Locate the cell with the specified text and output its [x, y] center coordinate. 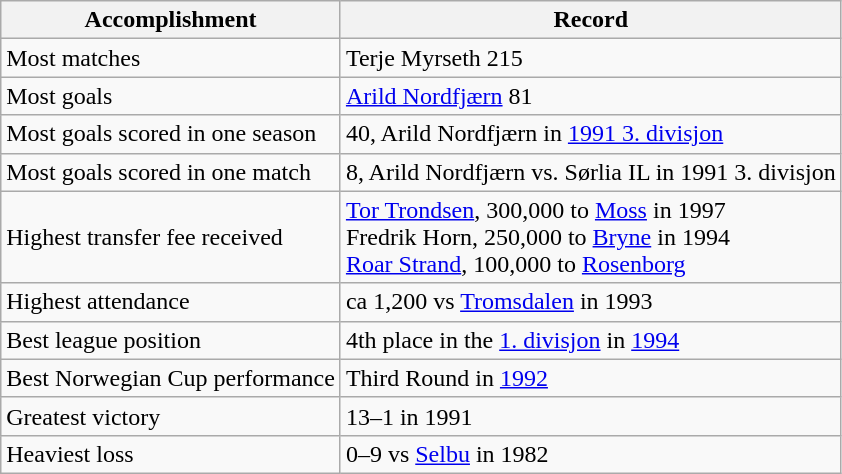
Terje Myrseth 215 [590, 58]
Highest transfer fee received [171, 237]
Best league position [171, 340]
4th place in the 1. divisjon in 1994 [590, 340]
Most matches [171, 58]
Most goals scored in one season [171, 134]
Third Round in 1992 [590, 378]
Greatest victory [171, 416]
Accomplishment [171, 20]
Arild Nordfjærn 81 [590, 96]
8, Arild Nordfjærn vs. Sørlia IL in 1991 3. divisjon [590, 172]
40, Arild Nordfjærn in 1991 3. divisjon [590, 134]
ca 1,200 vs Tromsdalen in 1993 [590, 302]
Highest attendance [171, 302]
Most goals scored in one match [171, 172]
13–1 in 1991 [590, 416]
Best Norwegian Cup performance [171, 378]
Tor Trondsen, 300,000 to Moss in 1997Fredrik Horn, 250,000 to Bryne in 1994Roar Strand, 100,000 to Rosenborg [590, 237]
Most goals [171, 96]
Record [590, 20]
Heaviest loss [171, 454]
0–9 vs Selbu in 1982 [590, 454]
